From the cell containing the given text, extract its center point as (X, Y) coordinate. 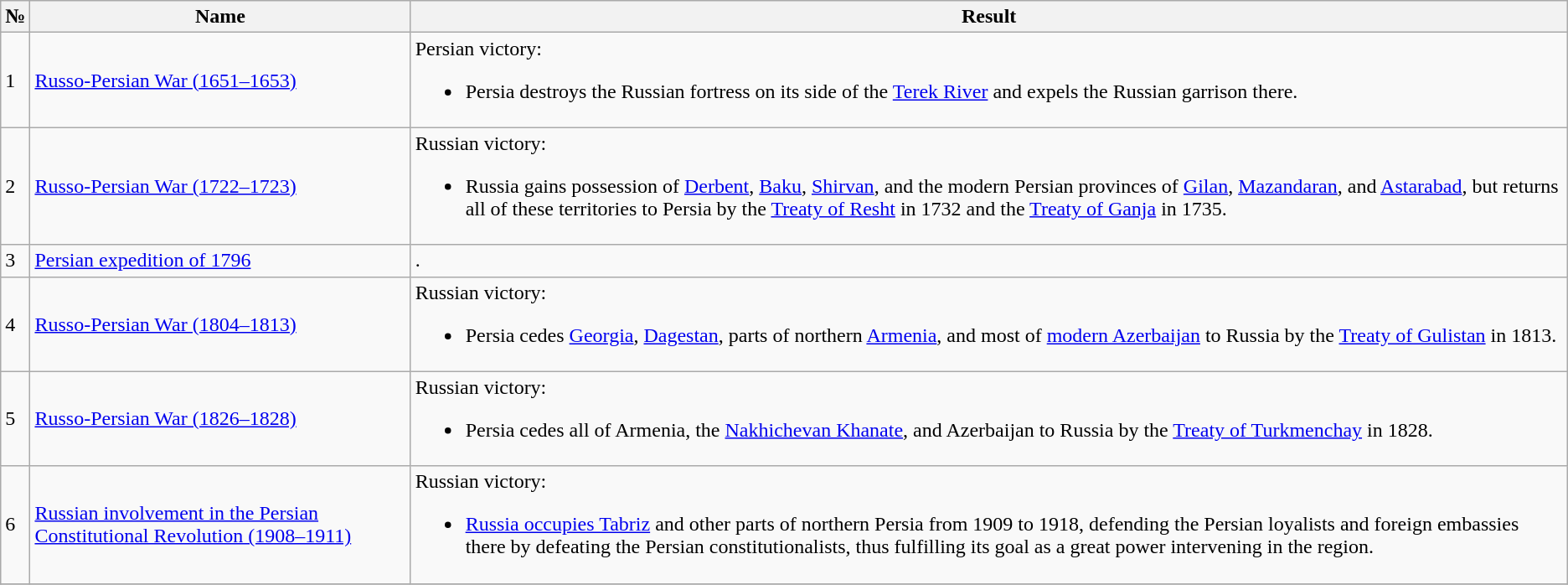
Persian victory:Persia destroys the Russian fortress on its side of the Terek River and expels the Russian garrison there. (988, 80)
5 (15, 419)
Russian involvement in the Persian Constitutional Revolution (1908–1911) (220, 525)
4 (15, 324)
1 (15, 80)
Russo-Persian War (1651–1653) (220, 80)
Russo-Persian War (1722–1723) (220, 186)
2 (15, 186)
№ (15, 17)
3 (15, 261)
. (988, 261)
Persian expedition of 1796 (220, 261)
Russo-Persian War (1826–1828) (220, 419)
Russian victory:Persia cedes Georgia, Dagestan, parts of northern Armenia, and most of modern Azerbaijan to Russia by the Treaty of Gulistan in 1813. (988, 324)
6 (15, 525)
Name (220, 17)
Russian victory:Persia cedes all of Armenia, the Nakhichevan Khanate, and Azerbaijan to Russia by the Treaty of Turkmenchay in 1828. (988, 419)
Russo-Persian War (1804–1813) (220, 324)
Result (988, 17)
